Provide the (X, Y) coordinate of the cell's center where the given text is located.  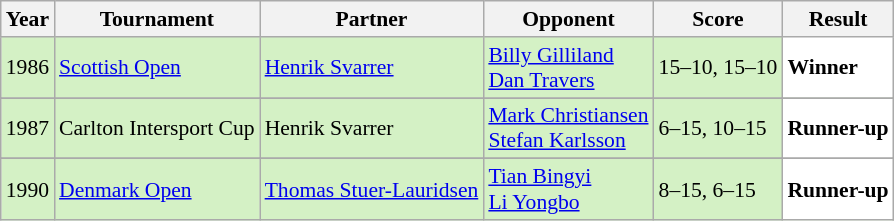
Scottish Open (157, 68)
Mark Christiansen Stefan Karlsson (568, 128)
1990 (28, 190)
6–15, 10–15 (718, 128)
Opponent (568, 19)
1987 (28, 128)
Billy Gilliland Dan Travers (568, 68)
Score (718, 19)
Carlton Intersport Cup (157, 128)
Denmark Open (157, 190)
Result (838, 19)
Year (28, 19)
Tian Bingyi Li Yongbo (568, 190)
Partner (372, 19)
Winner (838, 68)
1986 (28, 68)
8–15, 6–15 (718, 190)
Thomas Stuer-Lauridsen (372, 190)
15–10, 15–10 (718, 68)
Tournament (157, 19)
